Pinpoint the cell where the given text exists, returning its (x, y) midpoint coordinate. 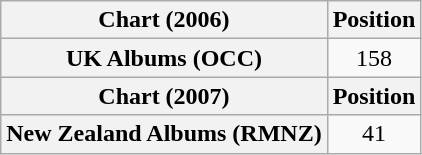
41 (374, 134)
Chart (2007) (164, 96)
Chart (2006) (164, 20)
UK Albums (OCC) (164, 58)
158 (374, 58)
New Zealand Albums (RMNZ) (164, 134)
